Find where the given text appears and provide that cell's center as (x, y) coordinate. 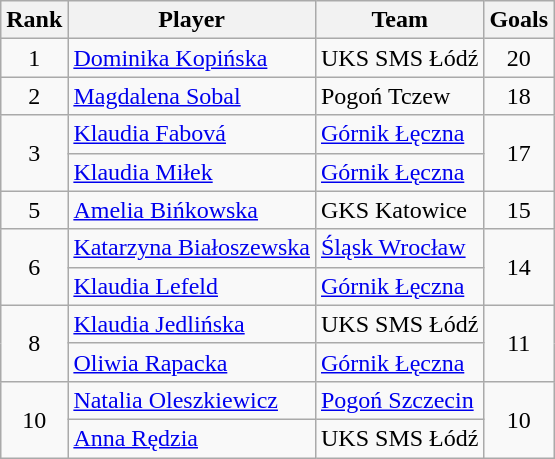
Natalia Oleszkiewicz (192, 400)
Klaudia Miłek (192, 172)
Magdalena Sobal (192, 96)
Śląsk Wrocław (399, 248)
Klaudia Fabová (192, 134)
1 (34, 58)
18 (519, 96)
Anna Rędzia (192, 438)
17 (519, 153)
Rank (34, 20)
Team (399, 20)
Oliwia Rapacka (192, 362)
5 (34, 210)
GKS Katowice (399, 210)
Pogoń Tczew (399, 96)
Klaudia Lefeld (192, 286)
20 (519, 58)
Amelia Bińkowska (192, 210)
Goals (519, 20)
8 (34, 343)
3 (34, 153)
Klaudia Jedlińska (192, 324)
15 (519, 210)
Dominika Kopińska (192, 58)
Katarzyna Białoszewska (192, 248)
2 (34, 96)
11 (519, 343)
6 (34, 267)
14 (519, 267)
Pogoń Szczecin (399, 400)
Player (192, 20)
